Pinpoint the cell where the given text exists, returning its (x, y) midpoint coordinate. 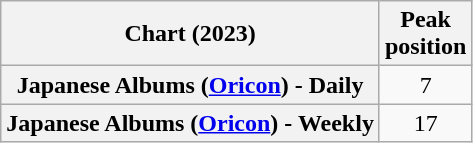
Chart (2023) (190, 34)
Peak position (425, 34)
Japanese Albums (Oricon) - Weekly (190, 123)
17 (425, 123)
Japanese Albums (Oricon) - Daily (190, 85)
7 (425, 85)
